Search for the cell housing the specified text and yield its [x, y] center coordinate. 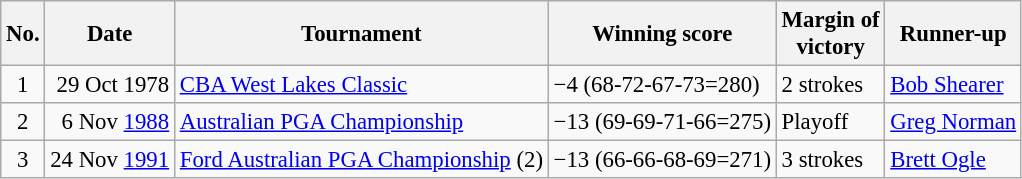
No. [23, 34]
Ford Australian PGA Championship (2) [361, 160]
Runner-up [953, 34]
Date [110, 34]
−13 (69-69-71-66=275) [662, 122]
Australian PGA Championship [361, 122]
24 Nov 1991 [110, 160]
CBA West Lakes Classic [361, 85]
−4 (68-72-67-73=280) [662, 85]
Bob Shearer [953, 85]
Winning score [662, 34]
2 strokes [830, 85]
Margin ofvictory [830, 34]
−13 (66-66-68-69=271) [662, 160]
2 [23, 122]
6 Nov 1988 [110, 122]
Brett Ogle [953, 160]
Greg Norman [953, 122]
Tournament [361, 34]
3 strokes [830, 160]
Playoff [830, 122]
3 [23, 160]
1 [23, 85]
29 Oct 1978 [110, 85]
